Provide the [X, Y] coordinate of the cell's center where the given text is located.  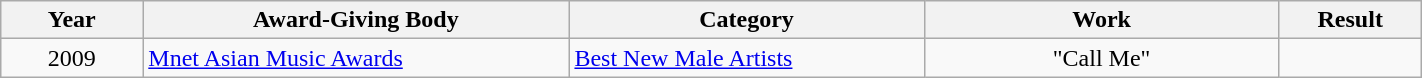
2009 [72, 58]
Category [746, 20]
Work [1102, 20]
Mnet Asian Music Awards [356, 58]
Best New Male Artists [746, 58]
"Call Me" [1102, 58]
Award-Giving Body [356, 20]
Year [72, 20]
Result [1350, 20]
